Output the [X, Y] coordinate of the center of the cell containing the given text.  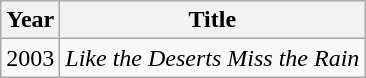
Year [30, 20]
2003 [30, 58]
Like the Deserts Miss the Rain [212, 58]
Title [212, 20]
